Determine the (x, y) coordinate at the center of the cell enclosing the given text.  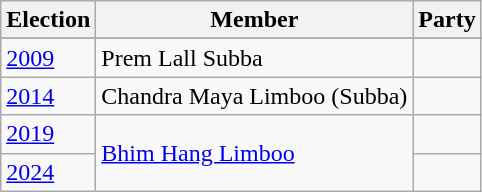
Party (447, 20)
2019 (48, 134)
Member (254, 20)
Election (48, 20)
2009 (48, 58)
2014 (48, 96)
Chandra Maya Limboo (Subba) (254, 96)
Prem Lall Subba (254, 58)
Bhim Hang Limboo (254, 153)
2024 (48, 172)
